From the cell containing the given text, extract its center point as [X, Y] coordinate. 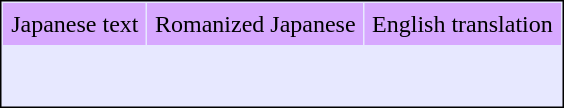
Japanese text [75, 24]
Romanized Japanese [256, 24]
English translation [463, 24]
